Detect which cell encompasses the target text, then output its (X, Y) center coordinate. 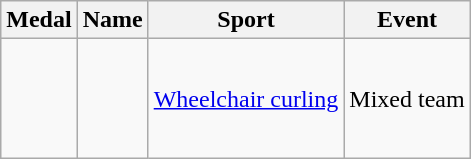
Sport (246, 20)
Name (112, 20)
Medal (39, 20)
Event (407, 20)
Wheelchair curling (246, 98)
Mixed team (407, 98)
